Output the [X, Y] coordinate of the center of the cell containing the given text.  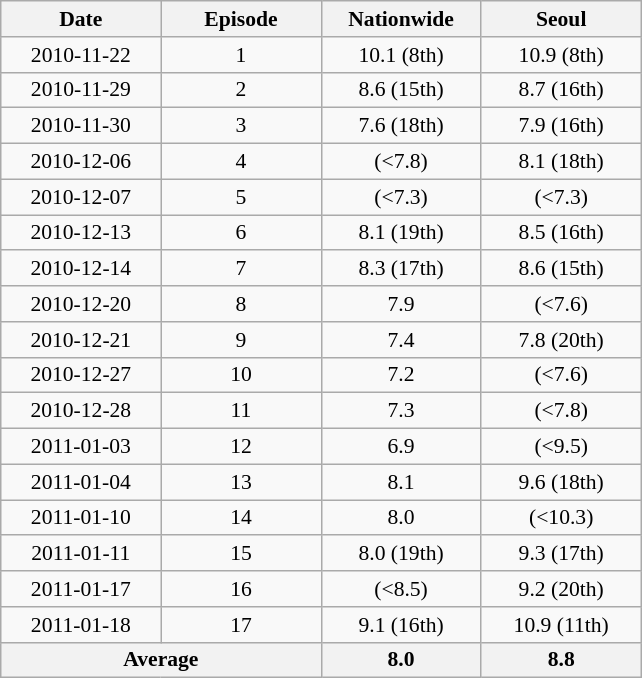
2 [241, 90]
1 [241, 55]
7.6 (18th) [401, 126]
2011-01-04 [81, 482]
7.3 [401, 411]
14 [241, 518]
(<8.5) [401, 589]
2010-12-06 [81, 162]
Seoul [561, 19]
6 [241, 233]
7.9 (16th) [561, 126]
8.3 (17th) [401, 269]
7 [241, 269]
7.2 [401, 375]
(<10.3) [561, 518]
7.8 (20th) [561, 340]
4 [241, 162]
9.1 (16th) [401, 625]
(<9.5) [561, 447]
10.9 (11th) [561, 625]
7.4 [401, 340]
8.1 (18th) [561, 162]
7.9 [401, 304]
2010-12-13 [81, 233]
9.2 (20th) [561, 589]
2011-01-03 [81, 447]
8.1 [401, 482]
8.7 (16th) [561, 90]
2010-12-21 [81, 340]
10.9 (8th) [561, 55]
10 [241, 375]
2010-11-29 [81, 90]
Nationwide [401, 19]
2010-12-28 [81, 411]
3 [241, 126]
Episode [241, 19]
5 [241, 197]
8.0 (19th) [401, 554]
8 [241, 304]
9 [241, 340]
2011-01-18 [81, 625]
11 [241, 411]
Average [161, 660]
12 [241, 447]
9.6 (18th) [561, 482]
2010-11-22 [81, 55]
8.1 (19th) [401, 233]
10.1 (8th) [401, 55]
2011-01-10 [81, 518]
15 [241, 554]
2010-12-27 [81, 375]
2010-12-20 [81, 304]
17 [241, 625]
13 [241, 482]
2010-12-07 [81, 197]
2011-01-17 [81, 589]
Date [81, 19]
8.5 (16th) [561, 233]
9.3 (17th) [561, 554]
2010-11-30 [81, 126]
6.9 [401, 447]
16 [241, 589]
8.8 [561, 660]
2011-01-11 [81, 554]
2010-12-14 [81, 269]
